Pinpoint the cell where the given text exists, returning its (x, y) midpoint coordinate. 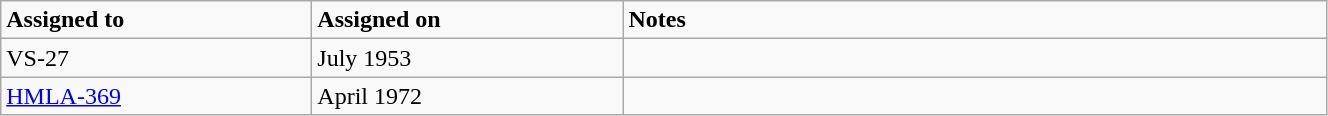
Assigned on (468, 20)
July 1953 (468, 58)
HMLA-369 (156, 96)
Assigned to (156, 20)
Notes (975, 20)
April 1972 (468, 96)
VS-27 (156, 58)
